Detect which cell encompasses the target text, then output its [x, y] center coordinate. 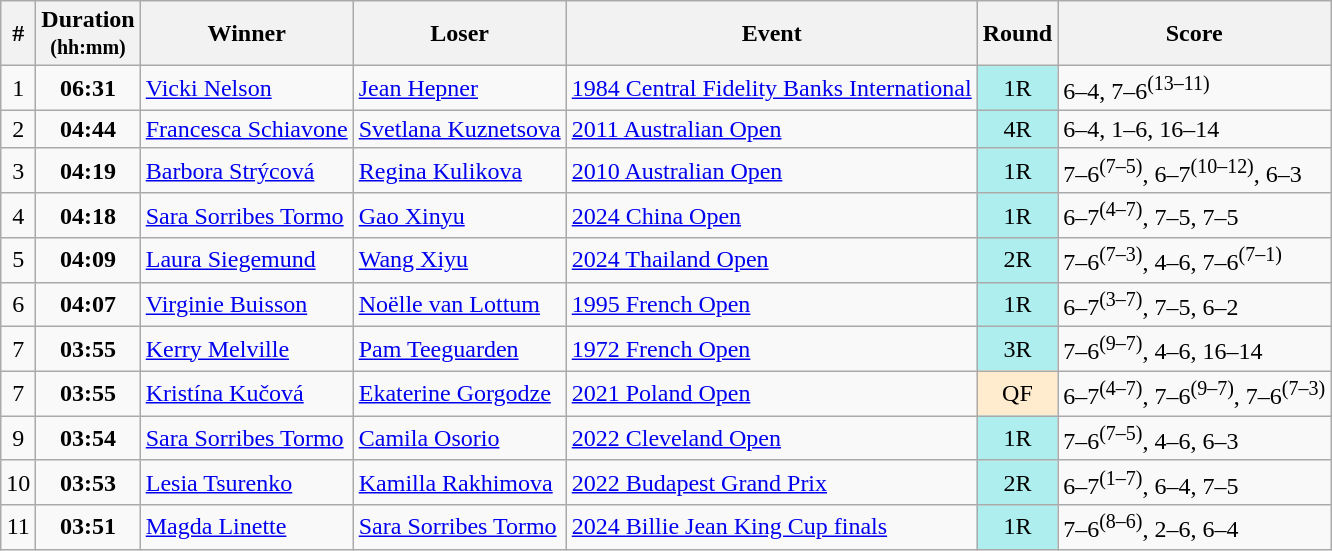
Duration(hh:mm) [88, 34]
6–7(1–7), 6–4, 7–5 [1194, 482]
Lesia Tsurenko [246, 482]
9 [18, 438]
7–6(7–5), 4–6, 6–3 [1194, 438]
Wang Xiyu [460, 260]
4 [18, 216]
6 [18, 304]
Vicki Nelson [246, 88]
6–4, 1–6, 16–14 [1194, 129]
3 [18, 170]
Ekaterine Gorgodze [460, 394]
2024 Billie Jean King Cup finals [772, 528]
7–6(7–5), 6–7(10–12), 6–3 [1194, 170]
1972 French Open [772, 350]
Gao Xinyu [460, 216]
04:44 [88, 129]
Score [1194, 34]
Winner [246, 34]
Jean Hepner [460, 88]
2024 China Open [772, 216]
03:54 [88, 438]
Event [772, 34]
2022 Budapest Grand Prix [772, 482]
Laura Siegemund [246, 260]
Barbora Strýcová [246, 170]
11 [18, 528]
2022 Cleveland Open [772, 438]
03:53 [88, 482]
7–6(8–6), 2–6, 6–4 [1194, 528]
Virginie Buisson [246, 304]
Francesca Schiavone [246, 129]
1995 French Open [772, 304]
04:09 [88, 260]
7–6(9–7), 4–6, 16–14 [1194, 350]
# [18, 34]
03:51 [88, 528]
Kerry Melville [246, 350]
5 [18, 260]
2024 Thailand Open [772, 260]
Loser [460, 34]
QF [1017, 394]
2010 Australian Open [772, 170]
Pam Teeguarden [460, 350]
Round [1017, 34]
Kristína Kučová [246, 394]
Regina Kulikova [460, 170]
2021 Poland Open [772, 394]
6–4, 7–6(13–11) [1194, 88]
1 [18, 88]
2 [18, 129]
6–7(3–7), 7–5, 6–2 [1194, 304]
1984 Central Fidelity Banks International [772, 88]
06:31 [88, 88]
Svetlana Kuznetsova [460, 129]
4R [1017, 129]
6–7(4–7), 7–5, 7–5 [1194, 216]
Kamilla Rakhimova [460, 482]
04:18 [88, 216]
6–7(4–7), 7–6(9–7), 7–6(7–3) [1194, 394]
7–6(7–3), 4–6, 7–6(7–1) [1194, 260]
04:19 [88, 170]
Camila Osorio [460, 438]
Magda Linette [246, 528]
2011 Australian Open [772, 129]
Noëlle van Lottum [460, 304]
10 [18, 482]
3R [1017, 350]
04:07 [88, 304]
